Detect which cell encompasses the target text, then output its (x, y) center coordinate. 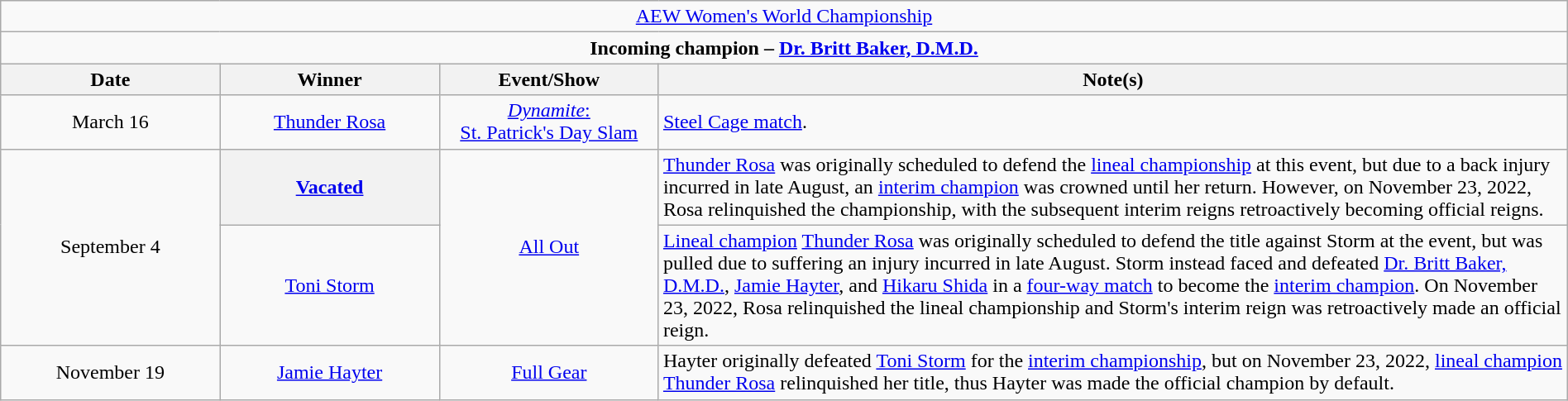
Vacated (329, 187)
Note(s) (1113, 79)
Toni Storm (329, 285)
Full Gear (549, 372)
Steel Cage match. (1113, 122)
Incoming champion – Dr. Britt Baker, D.M.D. (784, 48)
Dynamite:St. Patrick's Day Slam (549, 122)
Date (111, 79)
Jamie Hayter (329, 372)
Thunder Rosa (329, 122)
All Out (549, 247)
March 16 (111, 122)
November 19 (111, 372)
Event/Show (549, 79)
AEW Women's World Championship (784, 17)
September 4 (111, 247)
Winner (329, 79)
